Capture the cell that displays the provided text and extract its [x, y] central coordinate. 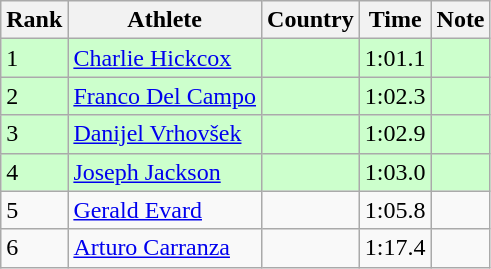
Danijel Vrhovšek [165, 134]
Gerald Evard [165, 210]
1 [34, 58]
Athlete [165, 20]
4 [34, 172]
1:01.1 [395, 58]
1:03.0 [395, 172]
1:02.9 [395, 134]
1:05.8 [395, 210]
1:17.4 [395, 248]
Arturo Carranza [165, 248]
6 [34, 248]
Rank [34, 20]
Charlie Hickcox [165, 58]
Note [460, 20]
3 [34, 134]
Country [311, 20]
Time [395, 20]
5 [34, 210]
1:02.3 [395, 96]
2 [34, 96]
Franco Del Campo [165, 96]
Joseph Jackson [165, 172]
